For the text-containing cell, return its midpoint in [x, y] coordinate format. 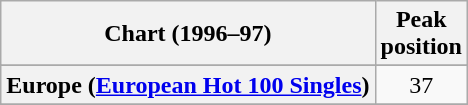
Europe (European Hot 100 Singles) [188, 85]
Chart (1996–97) [188, 34]
37 [421, 85]
Peakposition [421, 34]
